Identify which cell holds the provided text, then report its [X, Y] central coordinate. 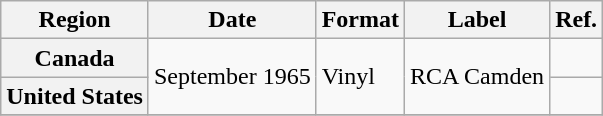
RCA Camden [478, 77]
September 1965 [232, 77]
Format [360, 20]
Ref. [576, 20]
United States [75, 96]
Label [478, 20]
Region [75, 20]
Date [232, 20]
Vinyl [360, 77]
Canada [75, 58]
